Return the [x, y] coordinate for the center point of the cell that contains the specified text.  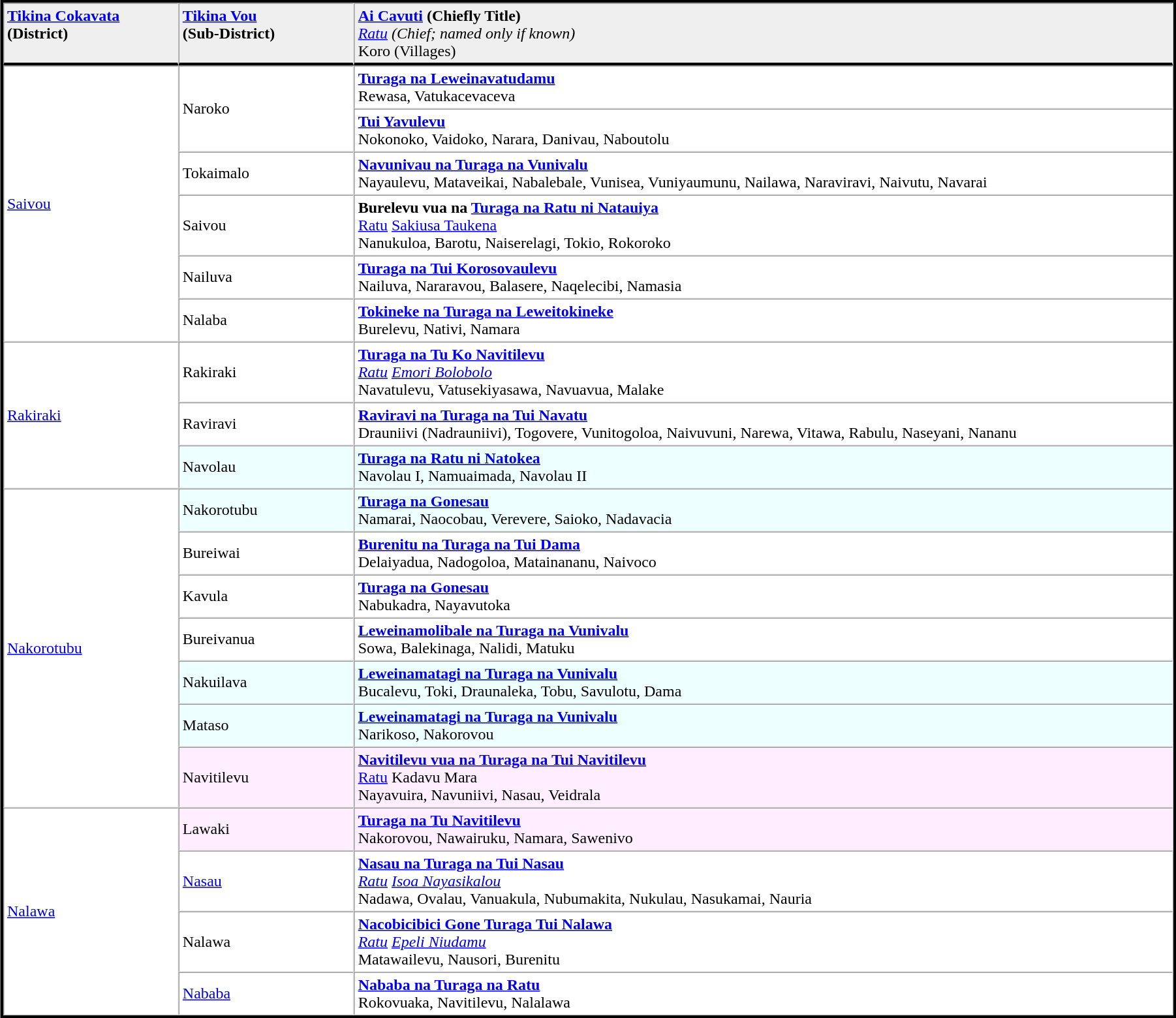
Lawaki [266, 829]
Turaga na Tu NavitilevuNakorovou, Nawairuku, Namara, Sawenivo [764, 829]
Tui YavulevuNokonoko, Vaidoko, Narara, Danivau, Naboutolu [764, 130]
Nasau [266, 881]
Nalaba [266, 320]
Nakuilava [266, 682]
Navunivau na Turaga na VunivaluNayaulevu, Mataveikai, Nabalebale, Vunisea, Vuniyaumunu, Nailawa, Naraviravi, Naivutu, Navarai [764, 173]
Turaga na Tui KorosovaulevuNailuva, Nararavou, Balasere, Naqelecibi, Namasia [764, 277]
Turaga na GonesauNamarai, Naocobau, Verevere, Saioko, Nadavacia [764, 510]
Raviravi [266, 424]
Leweinamatagi na Turaga na VunivaluBucalevu, Toki, Draunaleka, Tobu, Savulotu, Dama [764, 682]
Bureivanua [266, 639]
Navitilevu [266, 777]
Nailuva [266, 277]
Turaga na GonesauNabukadra, Nayavutoka [764, 596]
Ai Cavuti (Chiefly Title)Ratu (Chief; named only if known)Koro (Villages) [764, 34]
Turaga na Tu Ko NavitilevuRatu Emori BoloboloNavatulevu, Vatusekiyasawa, Navuavua, Malake [764, 372]
Burelevu vua na Turaga na Ratu ni NatauiyaRatu Sakiusa TaukenaNanukuloa, Barotu, Naiserelagi, Tokio, Rokoroko [764, 224]
Kavula [266, 596]
Leweinamatagi na Turaga na VunivaluNarikoso, Nakorovou [764, 725]
Mataso [266, 725]
Tokaimalo [266, 173]
Naroko [266, 108]
Navitilevu vua na Turaga na Tui NavitilevuRatu Kadavu MaraNayavuira, Navuniivi, Nasau, Veidrala [764, 777]
Burenitu na Turaga na Tui DamaDelaiyadua, Nadogoloa, Matainananu, Naivoco [764, 553]
Tokineke na Turaga na LeweitokinekeBurelevu, Nativi, Namara [764, 320]
Leweinamolibale na Turaga na VunivaluSowa, Balekinaga, Nalidi, Matuku [764, 639]
Turaga na Ratu ni NatokeaNavolau I, Namuaimada, Navolau II [764, 467]
Tikina Cokavata(District) [91, 34]
Bureiwai [266, 553]
Nasau na Turaga na Tui NasauRatu Isoa NayasikalouNadawa, Ovalau, Vanuakula, Nubumakita, Nukulau, Nasukamai, Nauria [764, 881]
Nababa [266, 994]
Tikina Vou(Sub-District) [266, 34]
Nacobicibici Gone Turaga Tui NalawaRatu Epeli NiudamuMatawailevu, Nausori, Burenitu [764, 941]
Raviravi na Turaga na Tui NavatuDrauniivi (Nadrauniivi), Togovere, Vunitogoloa, Naivuvuni, Narewa, Vitawa, Rabulu, Naseyani, Nananu [764, 424]
Navolau [266, 467]
Turaga na LeweinavatudamuRewasa, Vatukacevaceva [764, 87]
Nababa na Turaga na RatuRokovuaka, Navitilevu, Nalalawa [764, 994]
